Detect which cell encompasses the target text, then output its (x, y) center coordinate. 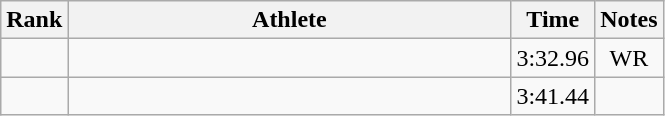
Athlete (290, 20)
3:32.96 (553, 58)
WR (629, 58)
3:41.44 (553, 96)
Rank (34, 20)
Notes (629, 20)
Time (553, 20)
